From the cell containing the given text, extract its center point as (x, y) coordinate. 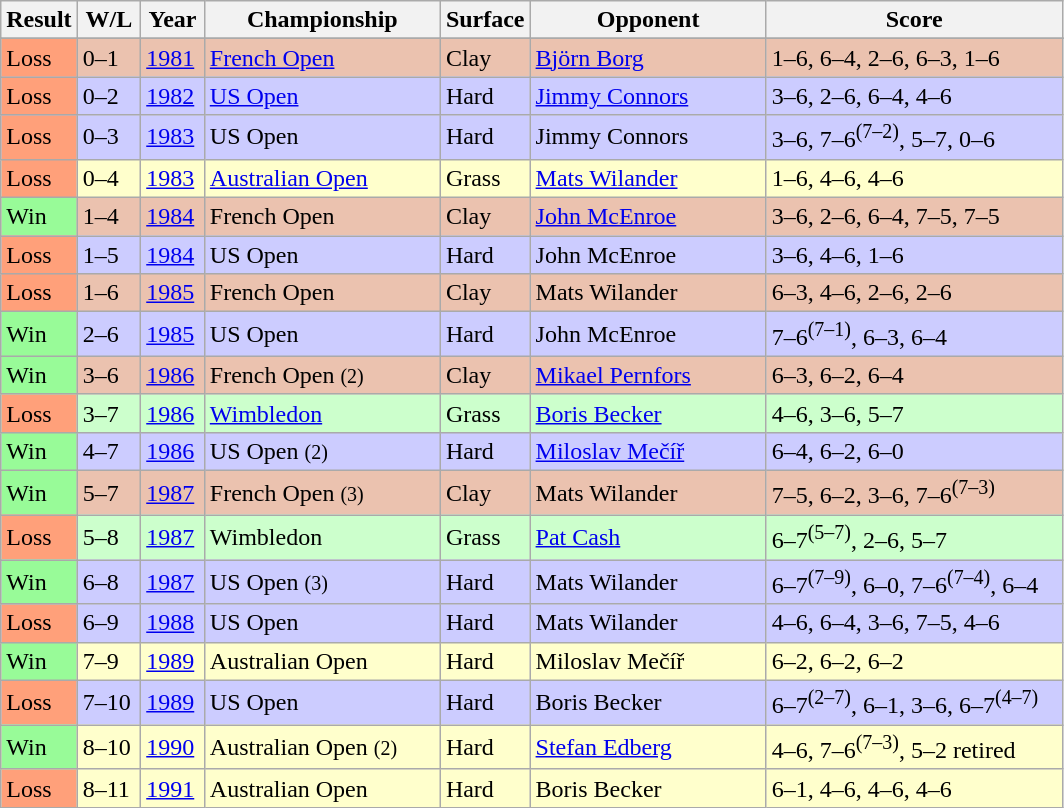
6–3, 6–2, 6–4 (914, 375)
6–9 (109, 623)
3–6, 2–6, 6–4, 4–6 (914, 96)
6–4, 6–2, 6–0 (914, 451)
7–9 (109, 661)
Championship (322, 20)
6–3, 4–6, 2–6, 2–6 (914, 293)
4–6, 3–6, 5–7 (914, 413)
Björn Borg (648, 58)
W/L (109, 20)
3–6, 4–6, 1–6 (914, 255)
1988 (173, 623)
7–5, 6–2, 3–6, 7–6(7–3) (914, 492)
Result (39, 20)
Australian Open (2) (322, 748)
Surface (485, 20)
US Open (3) (322, 582)
3–7 (109, 413)
1–6 (109, 293)
4–6, 7–6(7–3), 5–2 retired (914, 748)
1–4 (109, 217)
6–7(2–7), 6–1, 3–6, 6–7(4–7) (914, 702)
Pat Cash (648, 538)
2–6 (109, 334)
6–7(5–7), 2–6, 5–7 (914, 538)
Stefan Edberg (648, 748)
1–5 (109, 255)
6–7(7–9), 6–0, 7–6(7–4), 6–4 (914, 582)
1982 (173, 96)
3–6, 2–6, 6–4, 7–5, 7–5 (914, 217)
5–8 (109, 538)
Opponent (648, 20)
6–1, 4–6, 4–6, 4–6 (914, 788)
French Open (3) (322, 492)
French Open (2) (322, 375)
US Open (2) (322, 451)
1–6, 6–4, 2–6, 6–3, 1–6 (914, 58)
5–7 (109, 492)
3–6 (109, 375)
4–6, 6–4, 3–6, 7–5, 4–6 (914, 623)
0–1 (109, 58)
4–7 (109, 451)
Mikael Pernfors (648, 375)
0–2 (109, 96)
Year (173, 20)
0–4 (109, 178)
6–2, 6–2, 6–2 (914, 661)
7–10 (109, 702)
6–8 (109, 582)
0–3 (109, 138)
Score (914, 20)
8–10 (109, 748)
1990 (173, 748)
7–6(7–1), 6–3, 6–4 (914, 334)
1981 (173, 58)
1–6, 4–6, 4–6 (914, 178)
8–11 (109, 788)
3–6, 7–6(7–2), 5–7, 0–6 (914, 138)
1991 (173, 788)
